From the cell containing the given text, extract its center point as [X, Y] coordinate. 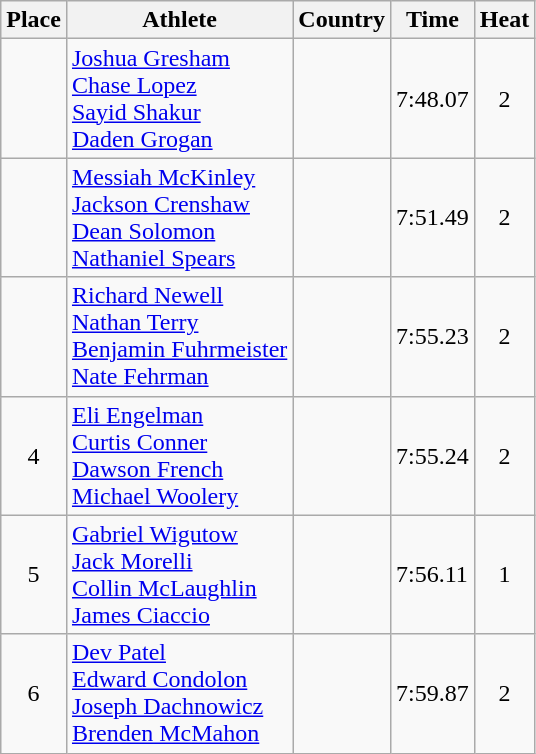
7:55.24 [433, 456]
7:55.23 [433, 336]
Messiah McKinleyJackson CrenshawDean SolomonNathaniel Spears [179, 218]
Country [342, 20]
4 [34, 456]
Richard NewellNathan TerryBenjamin FuhrmeisterNate Fehrman [179, 336]
Heat [504, 20]
Dev PatelEdward CondolonJoseph DachnowiczBrenden McMahon [179, 694]
Gabriel WigutowJack MorelliCollin McLaughlinJames Ciaccio [179, 574]
7:56.11 [433, 574]
7:48.07 [433, 98]
5 [34, 574]
7:59.87 [433, 694]
1 [504, 574]
Eli EngelmanCurtis ConnerDawson FrenchMichael Woolery [179, 456]
Joshua GreshamChase LopezSayid ShakurDaden Grogan [179, 98]
6 [34, 694]
Place [34, 20]
Time [433, 20]
7:51.49 [433, 218]
Athlete [179, 20]
